Pinpoint the cell where the given text exists, returning its [X, Y] midpoint coordinate. 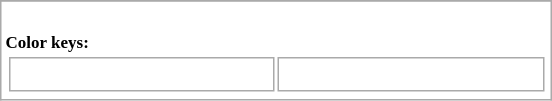
Color keys: [276, 50]
